Return the (x, y) coordinate for the center point of the cell that contains the specified text.  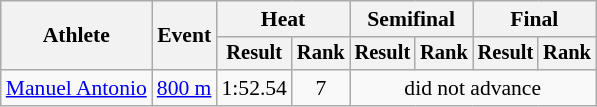
Manuel Antonio (76, 88)
800 m (184, 88)
1:52.54 (254, 88)
Heat (282, 19)
Final (534, 19)
Semifinal (412, 19)
Event (184, 36)
7 (321, 88)
did not advance (473, 88)
Athlete (76, 36)
